Identify which cell holds the provided text, then report its (x, y) central coordinate. 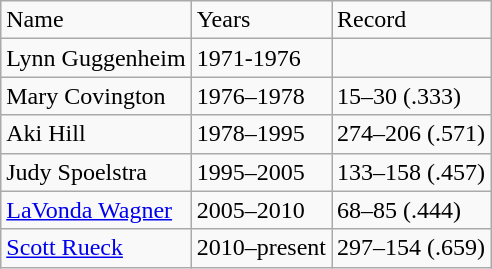
15–30 (.333) (412, 96)
297–154 (.659) (412, 248)
2005–2010 (261, 210)
274–206 (.571) (412, 134)
Scott Rueck (96, 248)
1995–2005 (261, 172)
Judy Spoelstra (96, 172)
1971-1976 (261, 58)
Aki Hill (96, 134)
Record (412, 20)
68–85 (.444) (412, 210)
Lynn Guggenheim (96, 58)
LaVonda Wagner (96, 210)
Mary Covington (96, 96)
1976–1978 (261, 96)
Name (96, 20)
Years (261, 20)
133–158 (.457) (412, 172)
2010–present (261, 248)
1978–1995 (261, 134)
